Scan for the cell matching the given text and deliver its [X, Y] coordinate at center. 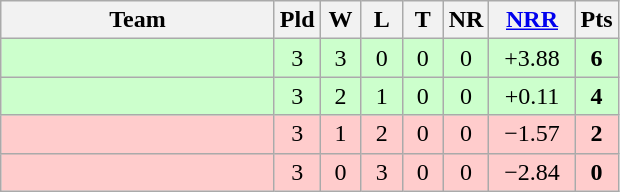
6 [596, 58]
W [340, 20]
Pld [297, 20]
−2.84 [532, 172]
−1.57 [532, 134]
+3.88 [532, 58]
L [382, 20]
+0.11 [532, 96]
NR [466, 20]
NRR [532, 20]
T [422, 20]
Pts [596, 20]
Team [138, 20]
4 [596, 96]
